From the cell containing the given text, extract its center point as (x, y) coordinate. 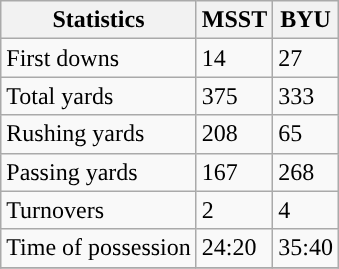
27 (306, 58)
Turnovers (99, 210)
333 (306, 96)
268 (306, 172)
Time of possession (99, 248)
MSST (234, 20)
14 (234, 58)
375 (234, 96)
65 (306, 134)
Statistics (99, 20)
Rushing yards (99, 134)
Total yards (99, 96)
2 (234, 210)
208 (234, 134)
24:20 (234, 248)
First downs (99, 58)
167 (234, 172)
BYU (306, 20)
Passing yards (99, 172)
4 (306, 210)
35:40 (306, 248)
